Scan for the cell matching the given text and deliver its (x, y) coordinate at center. 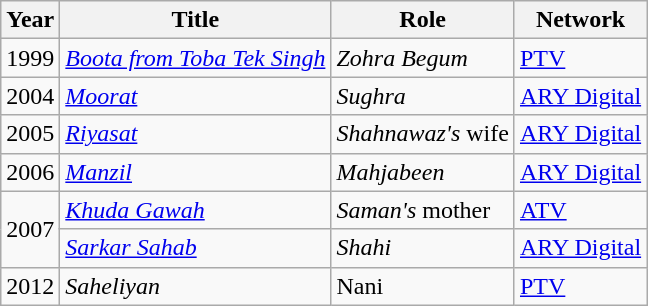
Moorat (196, 96)
1999 (30, 58)
Shahnawaz's wife (423, 134)
Sughra (423, 96)
Zohra Begum (423, 58)
2004 (30, 96)
ATV (580, 210)
2012 (30, 286)
Khuda Gawah (196, 210)
Saman's mother (423, 210)
Boota from Toba Tek Singh (196, 58)
Year (30, 20)
Sarkar Sahab (196, 248)
Nani (423, 286)
Manzil (196, 172)
Role (423, 20)
2007 (30, 229)
Mahjabeen (423, 172)
2005 (30, 134)
Title (196, 20)
2006 (30, 172)
Riyasat (196, 134)
Network (580, 20)
Saheliyan (196, 286)
Shahi (423, 248)
